Return (X, Y) of the center of cell containing provided text 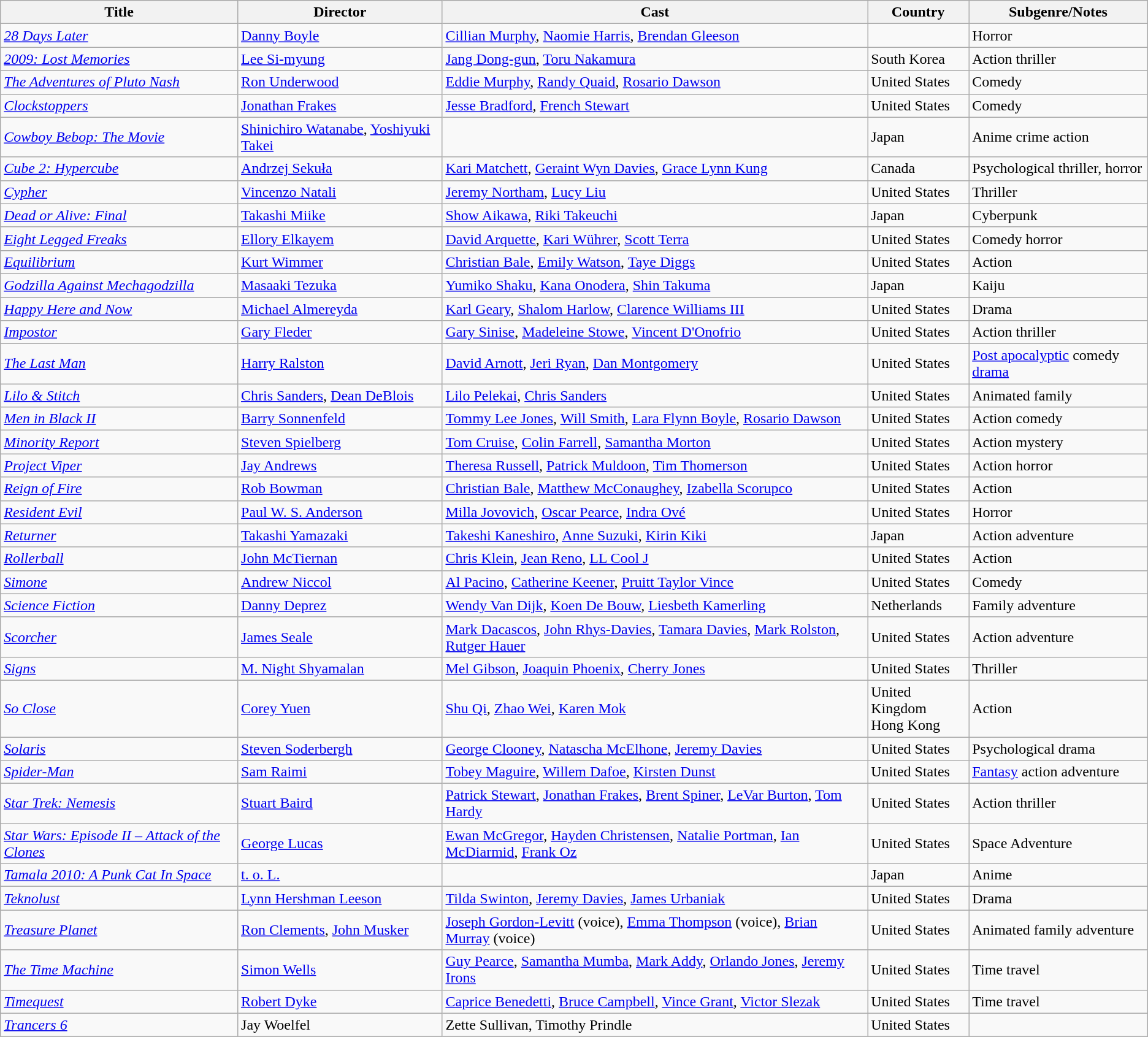
Steven Spielberg (340, 442)
Ron Underwood (340, 82)
Takashi Yamazaki (340, 535)
David Arquette, Kari Wührer, Scott Terra (655, 239)
Guy Pearce, Samantha Mumba, Mark Addy, Orlando Jones, Jeremy Irons (655, 970)
The Last Man (119, 364)
Simon Wells (340, 970)
Jay Woelfel (340, 1025)
Minority Report (119, 442)
Christian Bale, Emily Watson, Taye Diggs (655, 262)
South Korea (919, 59)
Comedy horror (1058, 239)
Chris Sanders, Dean DeBlois (340, 396)
Tilda Swinton, Jeremy Davies, James Urbaniak (655, 898)
Cube 2: Hypercube (119, 169)
Country (919, 12)
Science Fiction (119, 605)
James Seale (340, 637)
Stuart Baird (340, 803)
Cypher (119, 192)
Space Adventure (1058, 844)
Barry Sonnenfeld (340, 419)
Returner (119, 535)
Action comedy (1058, 419)
Dead or Alive: Final (119, 215)
Takashi Miike (340, 215)
Steven Soderbergh (340, 749)
Happy Here and Now (119, 308)
Jang Dong-gun, Toru Nakamura (655, 59)
Psychological thriller, horror (1058, 169)
Harry Ralston (340, 364)
Family adventure (1058, 605)
Solaris (119, 749)
Mark Dacascos, John Rhys-Davies, Tamara Davies, Mark Rolston, Rutger Hauer (655, 637)
Director (340, 12)
George Lucas (340, 844)
Jonathan Frakes (340, 105)
Karl Geary, Shalom Harlow, Clarence Williams III (655, 308)
Fantasy action adventure (1058, 772)
Psychological drama (1058, 749)
Anime crime action (1058, 137)
Takeshi Kaneshiro, Anne Suzuki, Kirin Kiki (655, 535)
Al Pacino, Catherine Keener, Pruitt Taylor Vince (655, 582)
Eight Legged Freaks (119, 239)
Cast (655, 12)
Christian Bale, Matthew McConaughey, Izabella Scorupco (655, 489)
Post apocalyptic comedy drama (1058, 364)
t. o. L. (340, 875)
Danny Deprez (340, 605)
Cillian Murphy, Naomie Harris, Brendan Gleeson (655, 36)
Ellory Elkayem (340, 239)
Subgenre/Notes (1058, 12)
Star Trek: Nemesis (119, 803)
Michael Almereyda (340, 308)
Jesse Bradford, French Stewart (655, 105)
Caprice Benedetti, Bruce Campbell, Vince Grant, Victor Slezak (655, 1001)
Yumiko Shaku, Kana Onodera, Shin Takuma (655, 285)
Corey Yuen (340, 708)
Anime (1058, 875)
Trancers 6 (119, 1025)
Lee Si-myung (340, 59)
Clockstoppers (119, 105)
Godzilla Against Mechagodzilla (119, 285)
Reign of Fire (119, 489)
Impostor (119, 332)
Robert Dyke (340, 1001)
Ron Clements, John Musker (340, 930)
Equilibrium (119, 262)
Shinichiro Watanabe, Yoshiyuki Takei (340, 137)
Patrick Stewart, Jonathan Frakes, Brent Spiner, LeVar Burton, Tom Hardy (655, 803)
Canada (919, 169)
Danny Boyle (340, 36)
Animated family (1058, 396)
John McTiernan (340, 559)
The Time Machine (119, 970)
Show Aikawa, Riki Takeuchi (655, 215)
United KingdomHong Kong (919, 708)
Ewan McGregor, Hayden Christensen, Natalie Portman, Ian McDiarmid, Frank Oz (655, 844)
Andrew Niccol (340, 582)
Teknolust (119, 898)
Kurt Wimmer (340, 262)
Kaiju (1058, 285)
Gary Sinise, Madeleine Stowe, Vincent D'Onofrio (655, 332)
So Close (119, 708)
Jeremy Northam, Lucy Liu (655, 192)
2009: Lost Memories (119, 59)
Scorcher (119, 637)
Netherlands (919, 605)
Paul W. S. Anderson (340, 512)
Animated family adventure (1058, 930)
Simone (119, 582)
Action horror (1058, 465)
Wendy Van Dijk, Koen De Bouw, Liesbeth Kamerling (655, 605)
David Arnott, Jeri Ryan, Dan Montgomery (655, 364)
Jay Andrews (340, 465)
Spider-Man (119, 772)
Lilo & Stitch (119, 396)
Eddie Murphy, Randy Quaid, Rosario Dawson (655, 82)
Milla Jovovich, Oscar Pearce, Indra Ové (655, 512)
Tamala 2010: A Punk Cat In Space (119, 875)
Cowboy Bebop: The Movie (119, 137)
Tom Cruise, Colin Farrell, Samantha Morton (655, 442)
Theresa Russell, Patrick Muldoon, Tim Thomerson (655, 465)
28 Days Later (119, 36)
George Clooney, Natascha McElhone, Jeremy Davies (655, 749)
Resident Evil (119, 512)
Gary Fleder (340, 332)
Shu Qi, Zhao Wei, Karen Mok (655, 708)
Rollerball (119, 559)
Action mystery (1058, 442)
Kari Matchett, Geraint Wyn Davies, Grace Lynn Kung (655, 169)
Tobey Maguire, Willem Dafoe, Kirsten Dunst (655, 772)
Star Wars: Episode II – Attack of the Clones (119, 844)
M. Night Shyamalan (340, 668)
Title (119, 12)
Vincenzo Natali (340, 192)
Treasure Planet (119, 930)
Timequest (119, 1001)
Andrzej Sekuła (340, 169)
Lilo Pelekai, Chris Sanders (655, 396)
Lynn Hershman Leeson (340, 898)
Joseph Gordon-Levitt (voice), Emma Thompson (voice), Brian Murray (voice) (655, 930)
Signs (119, 668)
Rob Bowman (340, 489)
The Adventures of Pluto Nash (119, 82)
Tommy Lee Jones, Will Smith, Lara Flynn Boyle, Rosario Dawson (655, 419)
Zette Sullivan, Timothy Prindle (655, 1025)
Masaaki Tezuka (340, 285)
Mel Gibson, Joaquin Phoenix, Cherry Jones (655, 668)
Cyberpunk (1058, 215)
Chris Klein, Jean Reno, LL Cool J (655, 559)
Sam Raimi (340, 772)
Men in Black II (119, 419)
Project Viper (119, 465)
